Output the (x, y) coordinate of the center of the cell containing the given text.  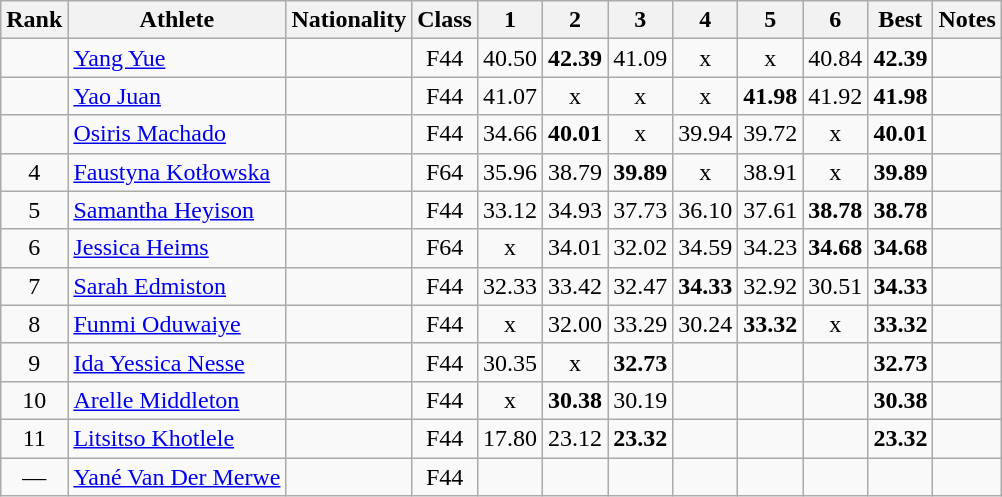
Nationality (349, 20)
Notes (967, 20)
38.79 (576, 172)
32.00 (576, 324)
Sarah Edmiston (177, 286)
32.92 (770, 286)
40.50 (510, 58)
34.59 (706, 248)
41.09 (640, 58)
30.35 (510, 362)
10 (34, 400)
33.29 (640, 324)
8 (34, 324)
Athlete (177, 20)
11 (34, 438)
37.61 (770, 210)
Faustyna Kotłowska (177, 172)
2 (576, 20)
Yané Van Der Merwe (177, 477)
Jessica Heims (177, 248)
41.07 (510, 96)
— (34, 477)
30.24 (706, 324)
33.42 (576, 286)
36.10 (706, 210)
34.01 (576, 248)
40.84 (836, 58)
30.51 (836, 286)
Litsitso Khotlele (177, 438)
17.80 (510, 438)
39.72 (770, 134)
35.96 (510, 172)
Ida Yessica Nesse (177, 362)
32.02 (640, 248)
1 (510, 20)
34.66 (510, 134)
7 (34, 286)
Best (900, 20)
Funmi Oduwaiye (177, 324)
32.33 (510, 286)
Yao Juan (177, 96)
37.73 (640, 210)
38.91 (770, 172)
Arelle Middleton (177, 400)
Yang Yue (177, 58)
30.19 (640, 400)
9 (34, 362)
Class (445, 20)
Samantha Heyison (177, 210)
32.47 (640, 286)
33.12 (510, 210)
23.12 (576, 438)
39.94 (706, 134)
41.92 (836, 96)
Osiris Machado (177, 134)
34.93 (576, 210)
Rank (34, 20)
3 (640, 20)
34.23 (770, 248)
